Identify which cell holds the provided text, then report its (X, Y) central coordinate. 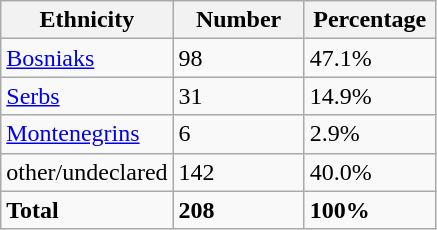
Number (238, 20)
Ethnicity (87, 20)
40.0% (370, 172)
31 (238, 96)
47.1% (370, 58)
Serbs (87, 96)
142 (238, 172)
14.9% (370, 96)
98 (238, 58)
other/undeclared (87, 172)
6 (238, 134)
2.9% (370, 134)
Montenegrins (87, 134)
Bosniaks (87, 58)
208 (238, 210)
Percentage (370, 20)
100% (370, 210)
Total (87, 210)
